Provide the [x, y] coordinate of the cell's center where the given text is located.  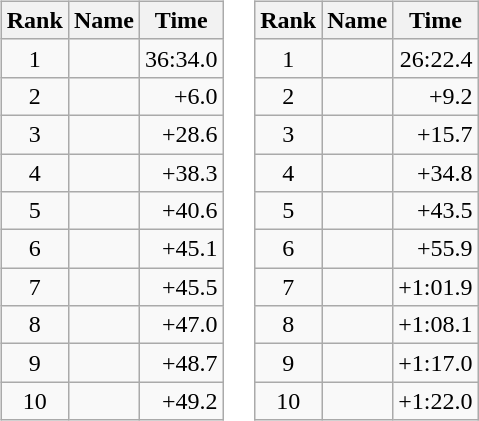
+15.7 [436, 134]
+28.6 [181, 134]
+45.5 [181, 287]
+6.0 [181, 96]
+47.0 [181, 325]
+45.1 [181, 249]
+38.3 [181, 173]
26:22.4 [436, 58]
+55.9 [436, 249]
+49.2 [181, 401]
+43.5 [436, 211]
+1:17.0 [436, 363]
+40.6 [181, 211]
+1:01.9 [436, 287]
36:34.0 [181, 58]
+34.8 [436, 173]
+1:08.1 [436, 325]
+1:22.0 [436, 401]
+48.7 [181, 363]
+9.2 [436, 96]
